Capture the cell that displays the provided text and extract its (X, Y) central coordinate. 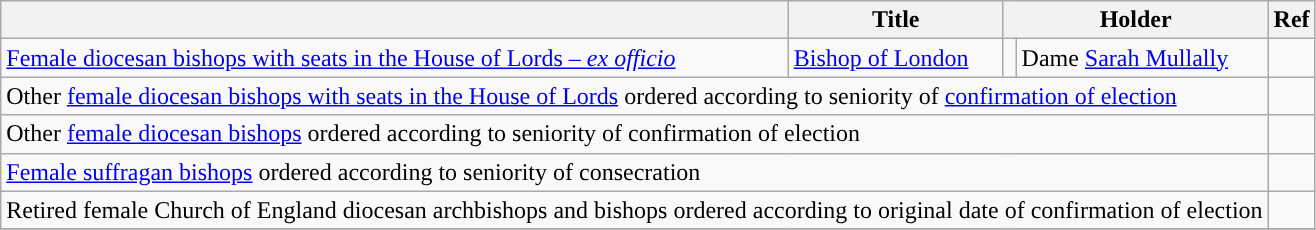
Female suffragan bishops ordered according to seniority of consecration (634, 172)
Title (896, 20)
Ref (1292, 20)
Other female diocesan bishops with seats in the House of Lords ordered according to seniority of confirmation of election (634, 96)
Other female diocesan bishops ordered according to seniority of confirmation of election (634, 134)
Holder (1136, 20)
Female diocesan bishops with seats in the House of Lords – ex officio (394, 58)
Bishop of London (896, 58)
Dame Sarah Mullally (1142, 58)
Retired female Church of England diocesan archbishops and bishops ordered according to original date of confirmation of election (634, 210)
